Pinpoint the cell where the given text exists, returning its (X, Y) midpoint coordinate. 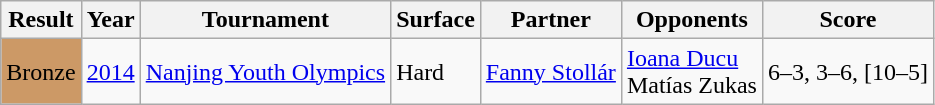
Tournament (265, 20)
Score (848, 20)
2014 (110, 72)
Partner (550, 20)
Surface (436, 20)
Ioana Ducu Matías Zukas (692, 72)
Opponents (692, 20)
Hard (436, 72)
Nanjing Youth Olympics (265, 72)
6–3, 3–6, [10–5] (848, 72)
Result (41, 20)
Fanny Stollár (550, 72)
Year (110, 20)
Bronze (41, 72)
